Return the [x, y] coordinate for the center point of the cell that contains the specified text.  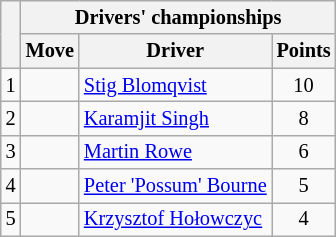
6 [304, 152]
1 [11, 85]
Stig Blomqvist [176, 85]
Points [304, 51]
8 [304, 118]
Martin Rowe [176, 152]
Peter 'Possum' Bourne [176, 186]
Karamjit Singh [176, 118]
Driver [176, 51]
3 [11, 152]
10 [304, 85]
Krzysztof Hołowczyc [176, 219]
Move [50, 51]
Drivers' championships [178, 17]
2 [11, 118]
